Identify which cell holds the provided text, then report its [X, Y] central coordinate. 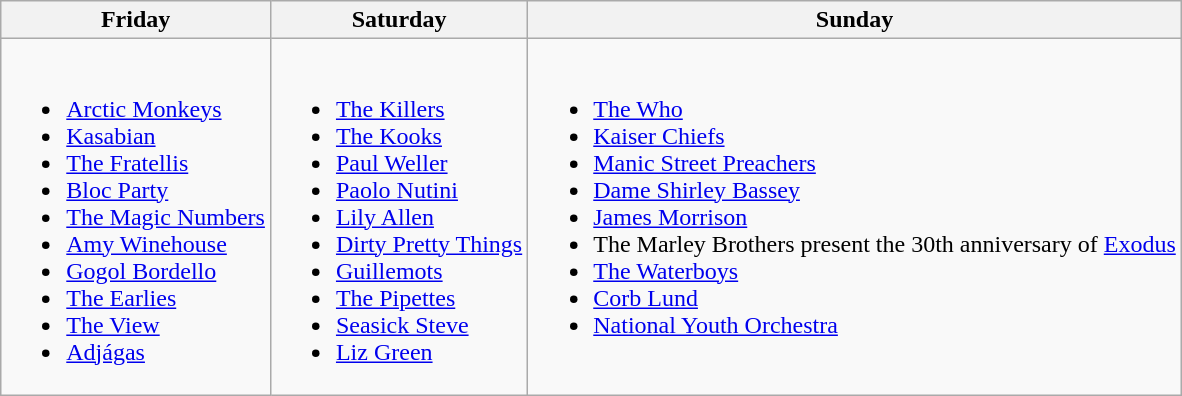
Sunday [855, 20]
Friday [136, 20]
The KillersThe KooksPaul WellerPaolo NutiniLily AllenDirty Pretty ThingsGuillemotsThe PipettesSeasick SteveLiz Green [398, 217]
Saturday [398, 20]
Arctic MonkeysKasabianThe FratellisBloc PartyThe Magic NumbersAmy WinehouseGogol BordelloThe EarliesThe ViewAdjágas [136, 217]
